Extract the [x, y] coordinate from the center of the cell holding the provided text.  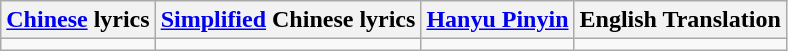
Hanyu Pinyin [498, 20]
Chinese lyrics [78, 20]
English Translation [680, 20]
Simplified Chinese lyrics [288, 20]
